Detect which cell encompasses the target text, then output its (x, y) center coordinate. 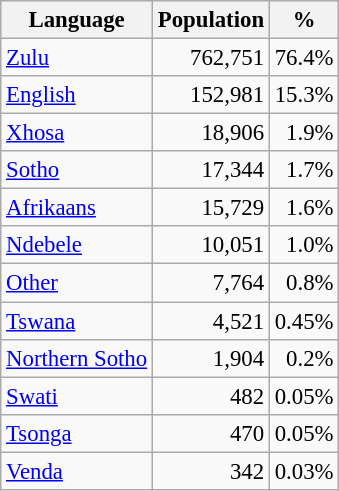
Afrikaans (77, 208)
482 (210, 396)
76.4% (304, 58)
1.0% (304, 245)
Sotho (77, 170)
342 (210, 471)
Population (210, 20)
7,764 (210, 283)
Ndebele (77, 245)
1,904 (210, 358)
Zulu (77, 58)
Venda (77, 471)
Tswana (77, 321)
English (77, 95)
17,344 (210, 170)
1.7% (304, 170)
% (304, 20)
0.45% (304, 321)
15,729 (210, 208)
1.9% (304, 133)
1.6% (304, 208)
Xhosa (77, 133)
0.2% (304, 358)
Other (77, 283)
470 (210, 433)
Language (77, 20)
Swati (77, 396)
152,981 (210, 95)
Northern Sotho (77, 358)
Tsonga (77, 433)
0.8% (304, 283)
15.3% (304, 95)
762,751 (210, 58)
10,051 (210, 245)
18,906 (210, 133)
0.03% (304, 471)
4,521 (210, 321)
